Search for the cell housing the specified text and yield its (x, y) center coordinate. 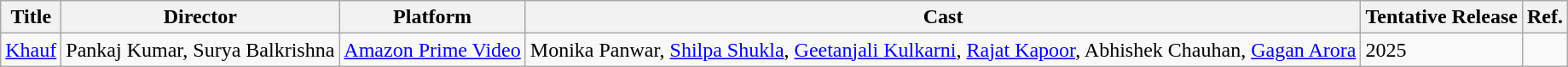
Cast (943, 17)
Amazon Prime Video (432, 50)
2025 (1441, 50)
Title (31, 17)
Monika Panwar, Shilpa Shukla, Geetanjali Kulkarni, Rajat Kapoor, Abhishek Chauhan, Gagan Arora (943, 50)
Tentative Release (1441, 17)
Ref. (1545, 17)
Pankaj Kumar, Surya Balkrishna (200, 50)
Platform (432, 17)
Director (200, 17)
Khauf (31, 50)
